Return the (x, y) coordinate for the center point of the cell that contains the specified text.  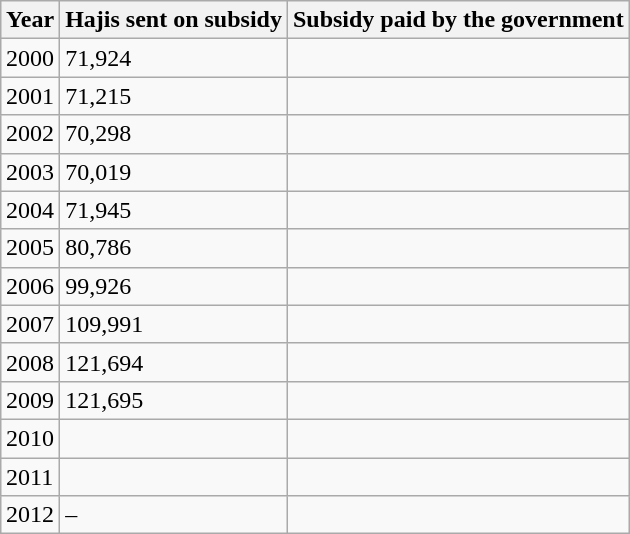
2001 (30, 96)
Year (30, 20)
109,991 (174, 324)
2008 (30, 362)
2002 (30, 134)
80,786 (174, 248)
71,215 (174, 96)
2010 (30, 438)
70,298 (174, 134)
71,945 (174, 210)
71,924 (174, 58)
99,926 (174, 286)
2006 (30, 286)
2009 (30, 400)
2003 (30, 172)
2000 (30, 58)
Hajis sent on subsidy (174, 20)
70,019 (174, 172)
121,695 (174, 400)
– (174, 515)
2012 (30, 515)
2007 (30, 324)
2004 (30, 210)
2011 (30, 477)
2005 (30, 248)
Subsidy paid by the government (458, 20)
121,694 (174, 362)
